Find where the given text appears and provide that cell's center as (x, y) coordinate. 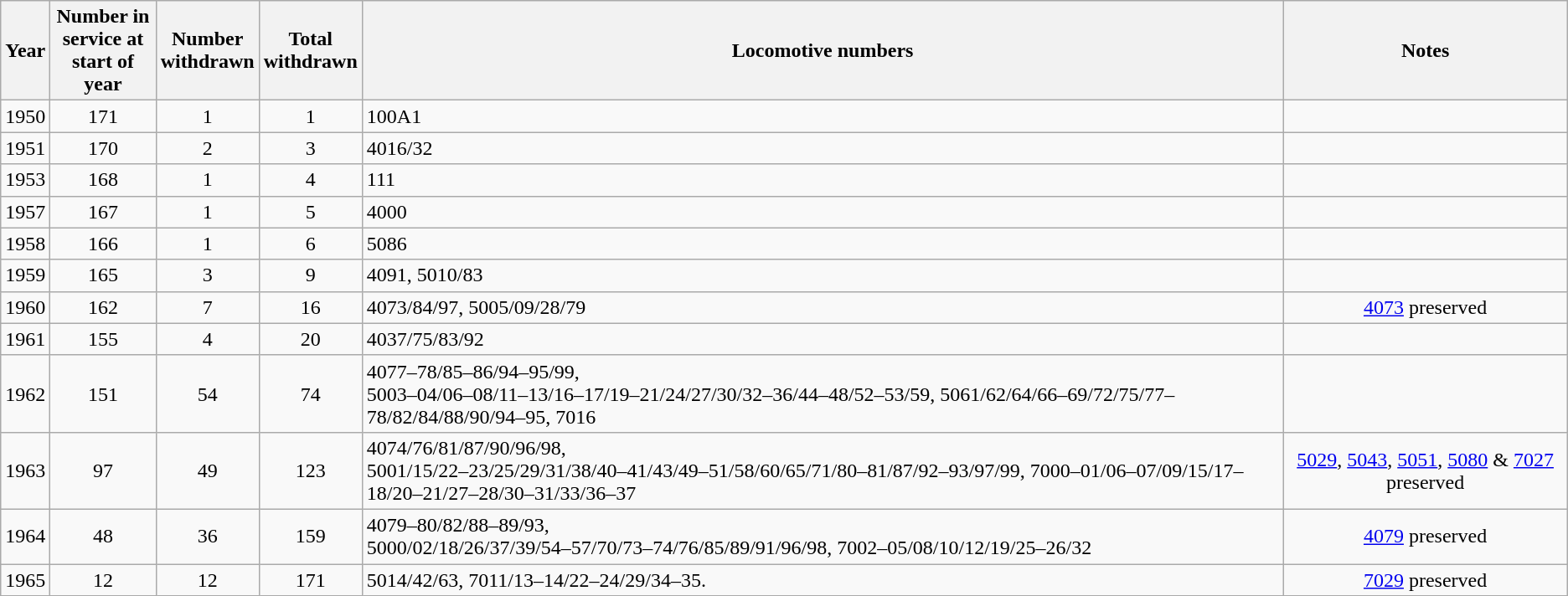
123 (310, 470)
5014/42/63, 7011/13–14/22–24/29/34–35. (823, 580)
54 (208, 393)
1965 (25, 580)
9 (310, 275)
159 (310, 536)
1951 (25, 148)
48 (103, 536)
4073/84/97, 5005/09/28/79 (823, 307)
167 (103, 212)
170 (103, 148)
5029, 5043, 5051, 5080 & 7027 preserved (1426, 470)
20 (310, 339)
2 (208, 148)
6 (310, 244)
4079–80/82/88–89/93,5000/02/18/26/37/39/54–57/70/73–74/76/85/89/91/96/98, 7002–05/08/10/12/19/25–26/32 (823, 536)
97 (103, 470)
1953 (25, 180)
1959 (25, 275)
7 (208, 307)
165 (103, 275)
151 (103, 393)
4037/75/83/92 (823, 339)
4091, 5010/83 (823, 275)
1950 (25, 116)
1957 (25, 212)
Number inservice atstart of year (103, 50)
1958 (25, 244)
168 (103, 180)
1964 (25, 536)
Year (25, 50)
5 (310, 212)
155 (103, 339)
166 (103, 244)
Totalwithdrawn (310, 50)
111 (823, 180)
1963 (25, 470)
1962 (25, 393)
36 (208, 536)
Notes (1426, 50)
162 (103, 307)
7029 preserved (1426, 580)
4077–78/85–86/94–95/99,5003–04/06–08/11–13/16–17/19–21/24/27/30/32–36/44–48/52–53/59, 5061/62/64/66–69/72/75/77–78/82/84/88/90/94–95, 7016 (823, 393)
74 (310, 393)
100A1 (823, 116)
Locomotive numbers (823, 50)
16 (310, 307)
49 (208, 470)
4000 (823, 212)
1961 (25, 339)
4079 preserved (1426, 536)
1960 (25, 307)
4073 preserved (1426, 307)
Numberwithdrawn (208, 50)
5086 (823, 244)
4016/32 (823, 148)
